Provide the [x, y] coordinate of the cell's center where the given text is located.  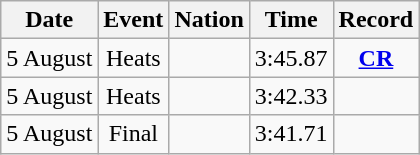
3:42.33 [291, 96]
3:41.71 [291, 134]
Time [291, 20]
Record [376, 20]
Nation [209, 20]
Event [134, 20]
CR [376, 58]
Final [134, 134]
Date [50, 20]
3:45.87 [291, 58]
